Return the [x, y] coordinate for the center point of the cell that contains the specified text.  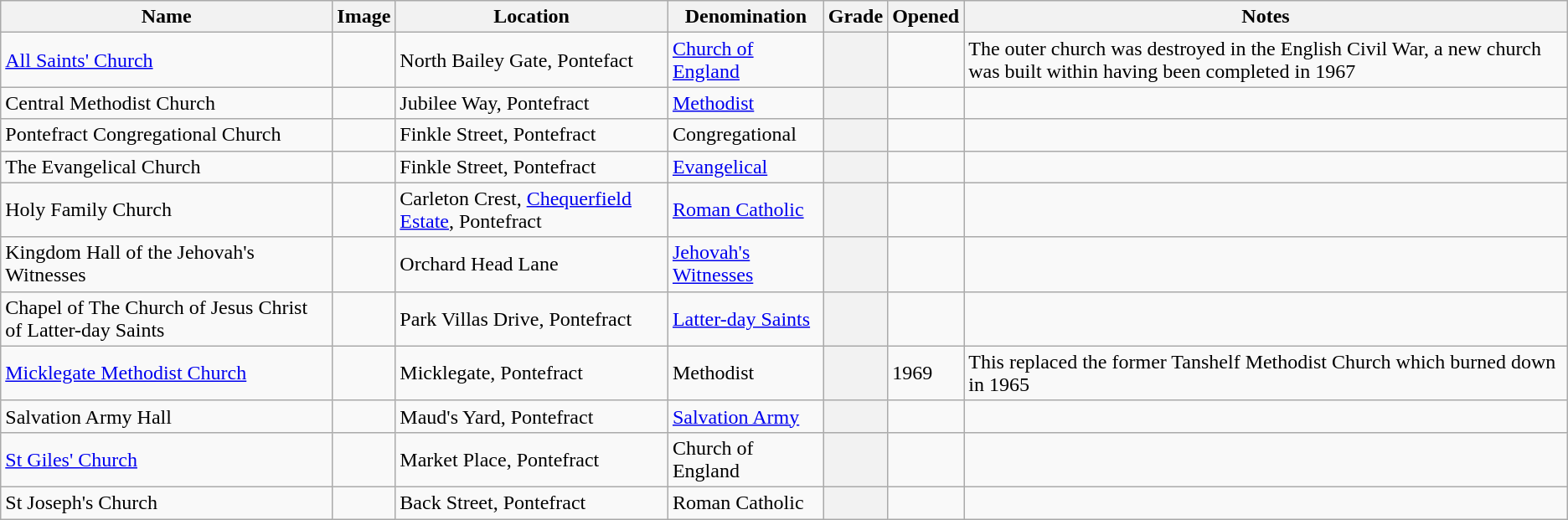
Evangelical [745, 167]
All Saints' Church [167, 60]
The Evangelical Church [167, 167]
Kingdom Hall of the Jehovah's Witnesses [167, 265]
Image [364, 17]
This replaced the former Tanshelf Methodist Church which burned down in 1965 [1266, 373]
Back Street, Pontefract [532, 502]
Holy Family Church [167, 209]
Opened [926, 17]
Park Villas Drive, Pontefract [532, 318]
Maud's Yard, Pontefract [532, 416]
Jubilee Way, Pontefract [532, 103]
Central Methodist Church [167, 103]
Salvation Army Hall [167, 416]
The outer church was destroyed in the English Civil War, a new church was built within having been completed in 1967 [1266, 60]
Grade [855, 17]
North Bailey Gate, Pontefact [532, 60]
Micklegate, Pontefract [532, 373]
Latter-day Saints [745, 318]
1969 [926, 373]
Congregational [745, 135]
Name [167, 17]
Market Place, Pontefract [532, 459]
Denomination [745, 17]
Orchard Head Lane [532, 265]
Micklegate Methodist Church [167, 373]
St Giles' Church [167, 459]
Chapel of The Church of Jesus Christ of Latter-day Saints [167, 318]
Carleton Crest, Chequerfield Estate, Pontefract [532, 209]
Salvation Army [745, 416]
Jehovah's Witnesses [745, 265]
Pontefract Congregational Church [167, 135]
Location [532, 17]
St Joseph's Church [167, 502]
Notes [1266, 17]
